Find where the given text appears and provide that cell's center as [X, Y] coordinate. 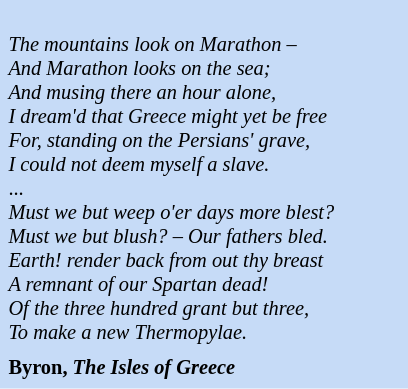
Byron, The Isles of Greece [204, 368]
